Detect which cell encompasses the target text, then output its [X, Y] center coordinate. 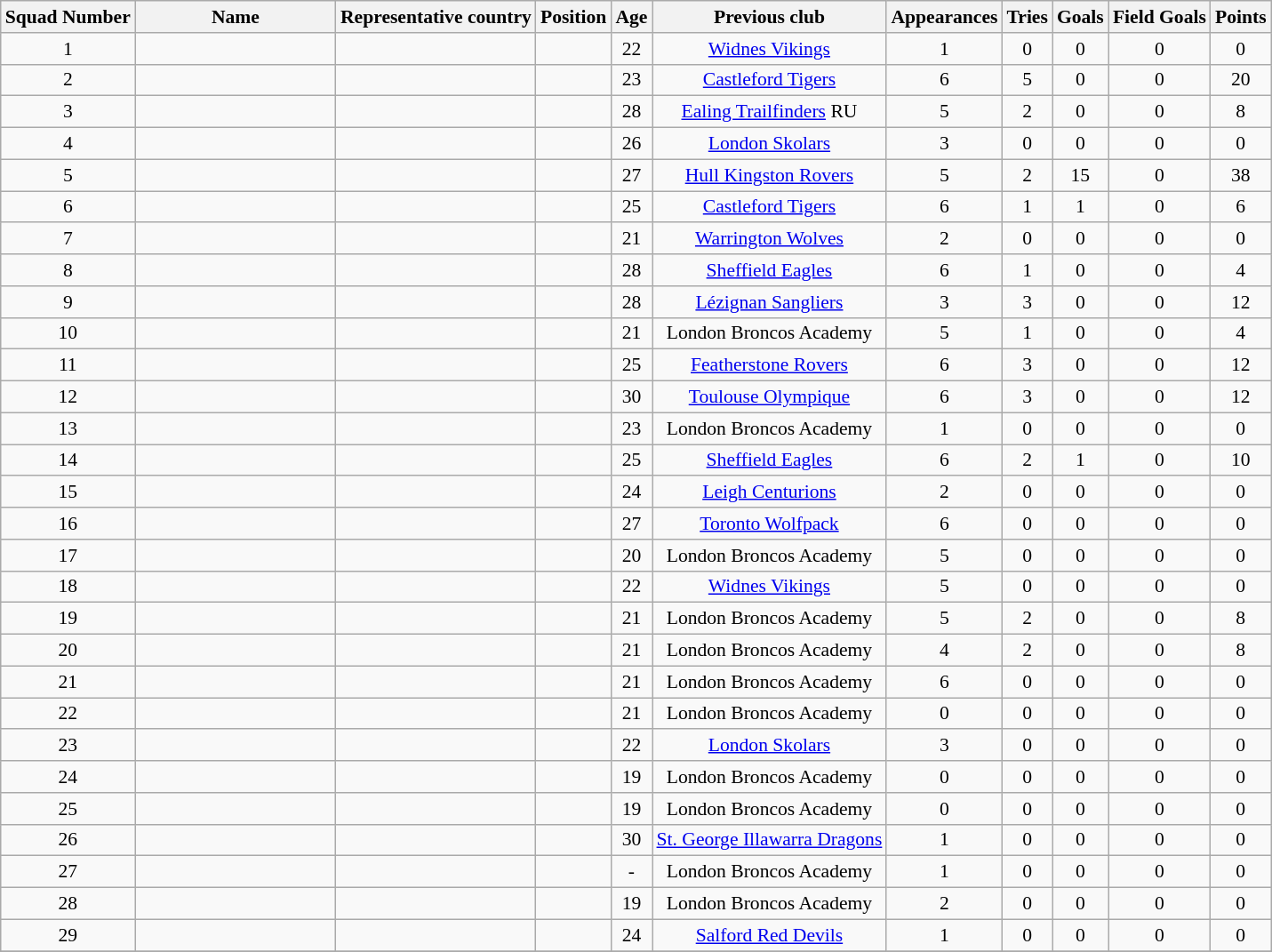
- [631, 872]
Points [1241, 17]
Goals [1081, 17]
Previous club [770, 17]
Toronto Wolfpack [770, 524]
Age [631, 17]
Squad Number [68, 17]
38 [1241, 175]
Representative country [436, 17]
7 [68, 239]
St. George Illawarra Dragons [770, 840]
Position [573, 17]
11 [68, 365]
Lézignan Sangliers [770, 302]
13 [68, 428]
Ealing Trailfinders RU [770, 112]
14 [68, 460]
29 [68, 935]
9 [68, 302]
Warrington Wolves [770, 239]
Appearances [944, 17]
Salford Red Devils [770, 935]
Name [236, 17]
18 [68, 587]
Leigh Centurions [770, 492]
17 [68, 556]
Hull Kingston Rovers [770, 175]
Toulouse Olympique [770, 397]
16 [68, 524]
Field Goals [1159, 17]
Featherstone Rovers [770, 365]
Tries [1027, 17]
